Return [x, y] of the center of cell containing provided text 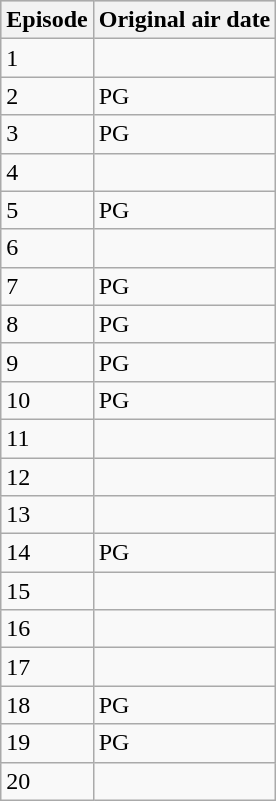
8 [47, 324]
3 [47, 134]
1 [47, 58]
5 [47, 210]
Original air date [184, 20]
Episode [47, 20]
18 [47, 705]
10 [47, 400]
12 [47, 477]
9 [47, 362]
15 [47, 591]
11 [47, 438]
2 [47, 96]
14 [47, 553]
17 [47, 667]
4 [47, 172]
19 [47, 743]
16 [47, 629]
6 [47, 248]
13 [47, 515]
20 [47, 781]
7 [47, 286]
